Find where the given text appears and provide that cell's center as [X, Y] coordinate. 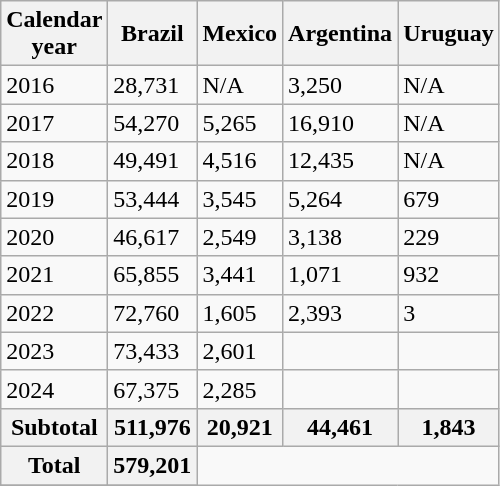
Calendaryear [54, 34]
5,265 [240, 123]
2020 [54, 237]
1,605 [240, 313]
579,201 [152, 465]
67,375 [152, 389]
2,601 [240, 351]
3,138 [340, 237]
2024 [54, 389]
4,516 [240, 161]
2,285 [240, 389]
3 [449, 313]
Brazil [152, 34]
Uruguay [449, 34]
2023 [54, 351]
2018 [54, 161]
5,264 [340, 199]
2017 [54, 123]
65,855 [152, 275]
73,433 [152, 351]
2016 [54, 85]
Argentina [340, 34]
932 [449, 275]
2022 [54, 313]
3,545 [240, 199]
Subtotal [54, 427]
679 [449, 199]
511,976 [152, 427]
2019 [54, 199]
16,910 [340, 123]
49,491 [152, 161]
Total [54, 465]
28,731 [152, 85]
12,435 [340, 161]
2,549 [240, 237]
229 [449, 237]
1,843 [449, 427]
2021 [54, 275]
54,270 [152, 123]
3,250 [340, 85]
44,461 [340, 427]
46,617 [152, 237]
72,760 [152, 313]
Mexico [240, 34]
20,921 [240, 427]
2,393 [340, 313]
1,071 [340, 275]
3,441 [240, 275]
53,444 [152, 199]
